From the cell containing the given text, extract its center point as [X, Y] coordinate. 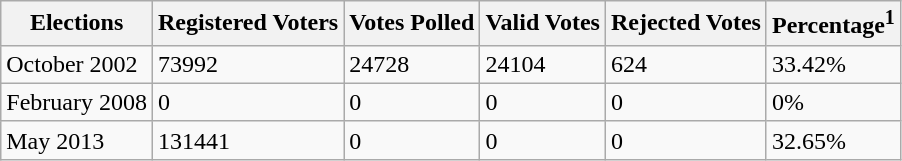
Percentage1 [833, 24]
Registered Voters [248, 24]
Elections [77, 24]
32.65% [833, 140]
624 [686, 64]
33.42% [833, 64]
February 2008 [77, 102]
0% [833, 102]
131441 [248, 140]
May 2013 [77, 140]
Valid Votes [543, 24]
Votes Polled [412, 24]
October 2002 [77, 64]
Rejected Votes [686, 24]
24728 [412, 64]
24104 [543, 64]
73992 [248, 64]
